Detect which cell encompasses the target text, then output its [x, y] center coordinate. 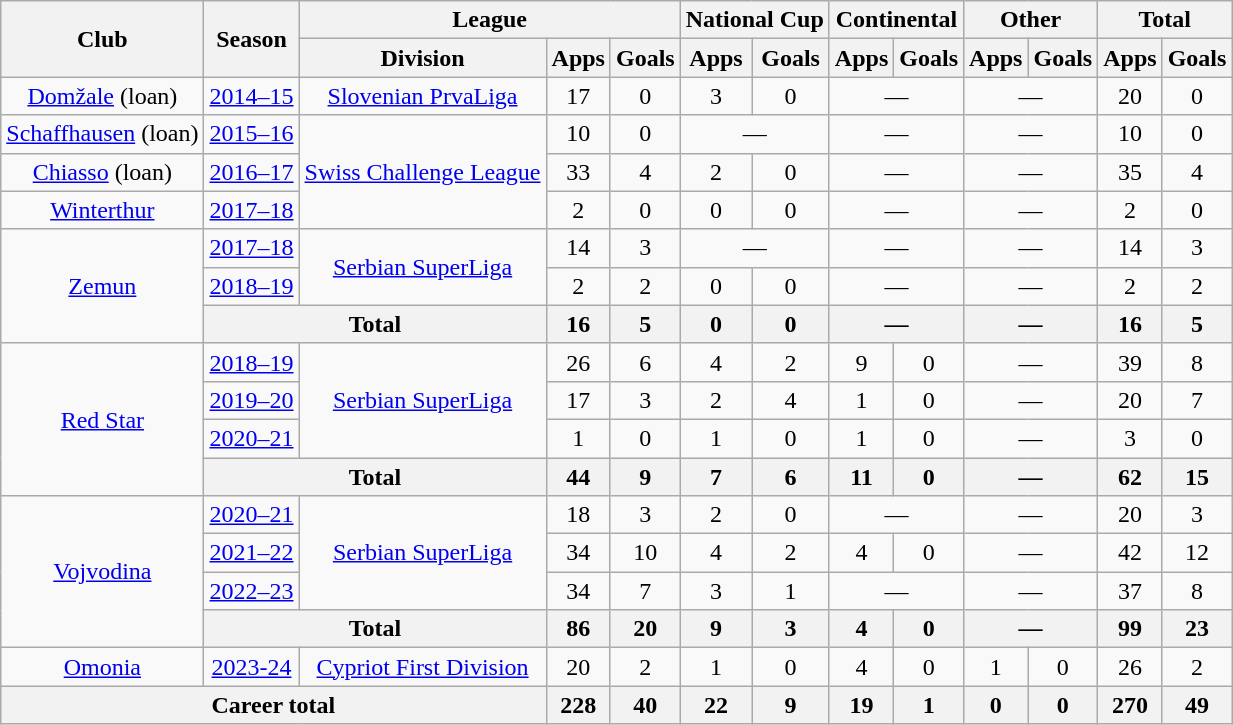
2023-24 [252, 667]
35 [1130, 172]
Cypriot First Division [422, 667]
2021–22 [252, 553]
2015–16 [252, 134]
2014–15 [252, 96]
12 [1197, 553]
228 [578, 705]
Other [1031, 20]
Domžale (loan) [102, 96]
37 [1130, 591]
2022–23 [252, 591]
19 [861, 705]
40 [645, 705]
Swiss Challenge League [422, 172]
44 [578, 477]
33 [578, 172]
Omonia [102, 667]
62 [1130, 477]
270 [1130, 705]
Schaffhausen (loan) [102, 134]
22 [716, 705]
99 [1130, 629]
Season [252, 39]
23 [1197, 629]
Division [422, 58]
18 [578, 515]
National Cup [754, 20]
Zemun [102, 286]
Continental [896, 20]
Club [102, 39]
42 [1130, 553]
Slovenian PrvaLiga [422, 96]
39 [1130, 362]
2019–20 [252, 400]
86 [578, 629]
Chiasso (loan) [102, 172]
2016–17 [252, 172]
Winterthur [102, 210]
Vojvodina [102, 572]
Career total [274, 705]
49 [1197, 705]
11 [861, 477]
League [490, 20]
15 [1197, 477]
Red Star [102, 419]
